Scan for the cell matching the given text and deliver its (x, y) coordinate at center. 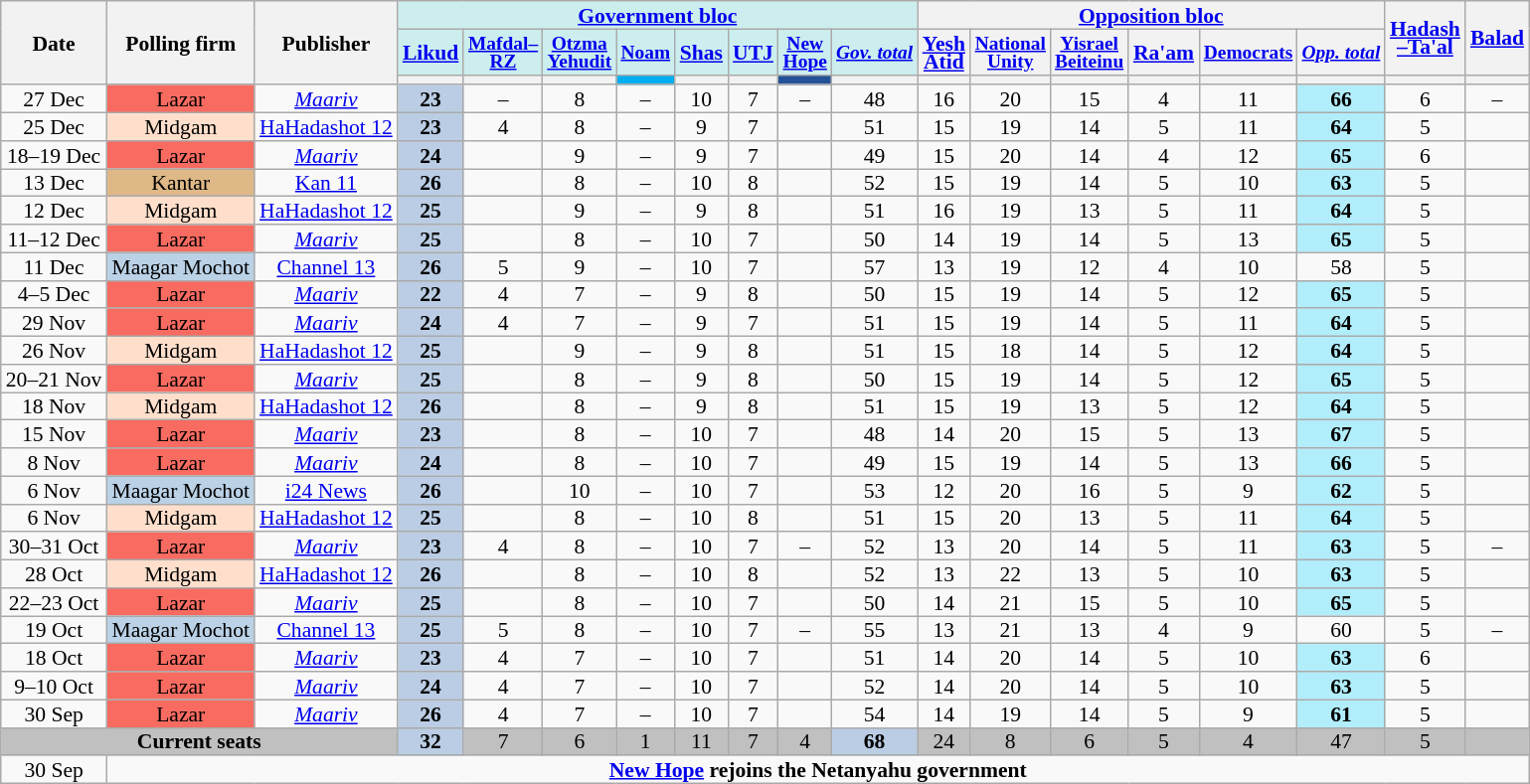
11–12 Dec (54, 238)
20–21 Nov (54, 379)
Likud (431, 52)
28 Oct (54, 574)
18 (1010, 351)
Publisher (326, 43)
1 (646, 741)
Polling firm (181, 43)
27 Dec (54, 99)
OtzmaYehudit (580, 52)
54 (874, 713)
NewHope (805, 52)
18 Oct (54, 658)
15 Nov (54, 434)
30–31 Oct (54, 547)
Government bloc (658, 15)
Ra'am (1163, 52)
i24 News (326, 490)
57 (874, 266)
25 Dec (54, 127)
New Hope rejoins the Netanyahu government (817, 770)
62 (1341, 490)
13 Dec (54, 183)
Opp. total (1341, 52)
Mafdal–RZ (503, 52)
NationalUnity (1010, 52)
Noam (646, 52)
Kan 11 (326, 183)
26 Nov (54, 351)
Shas (702, 52)
YisraelBeiteinu (1089, 52)
4–5 Dec (54, 294)
Opposition bloc (1151, 15)
Current seats (199, 741)
YeshAtid (944, 52)
58 (1341, 266)
Balad (1497, 38)
12 Dec (54, 211)
68 (874, 741)
18 Nov (54, 406)
UTJ (754, 52)
Kantar (181, 183)
32 (431, 741)
Gov. total (874, 52)
67 (1341, 434)
8 Nov (54, 462)
22–23 Oct (54, 602)
18–19 Dec (54, 155)
29 Nov (54, 323)
Democrats (1249, 52)
9–10 Oct (54, 686)
60 (1341, 630)
19 Oct (54, 630)
Date (54, 43)
53 (874, 490)
55 (874, 630)
Hadash–Ta'al (1426, 38)
47 (1341, 741)
61 (1341, 713)
11 Dec (54, 266)
